Find where the given text appears and provide that cell's center as (X, Y) coordinate. 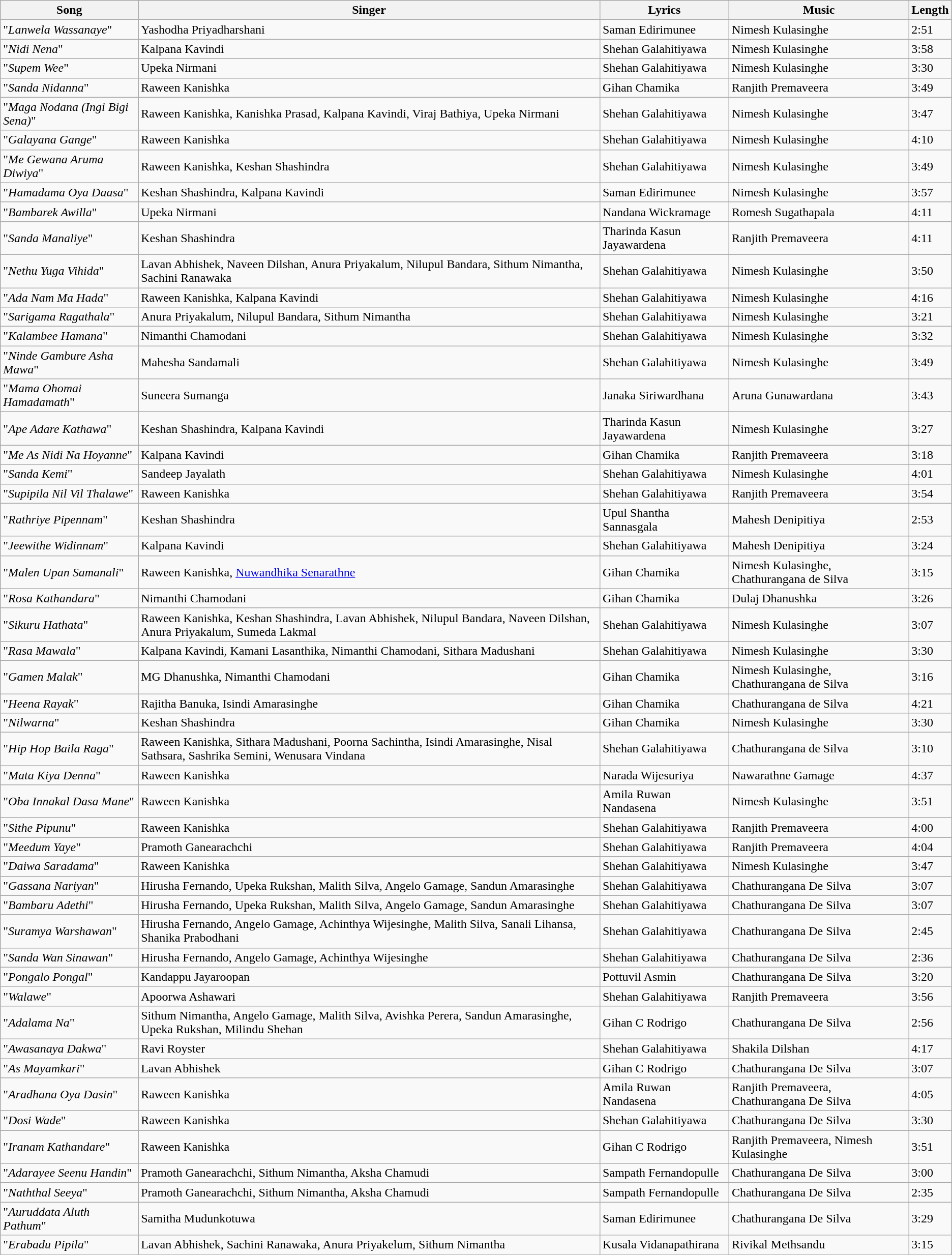
Shakila Dilshan (819, 1048)
Raween Kanishka, Keshan Shashindra (369, 166)
4:37 (930, 775)
Kandappu Jayaroopan (369, 977)
"Adarayee Seenu Handin" (69, 1173)
"Nidi Nena" (69, 49)
3:16 (930, 677)
"Lanwela Wassanaye" (69, 30)
4:00 (930, 828)
"Oba Innakal Dasa Mane" (69, 802)
Nawarathne Gamage (819, 775)
2:35 (930, 1192)
2:45 (930, 931)
3:10 (930, 749)
Rivikal Methsandu (819, 1245)
Raween Kanishka, Keshan Shashindra, Lavan Abhishek, Nilupul Bandara, Naveen Dilshan, Anura Priyakalum, Sumeda Lakmal (369, 625)
Ravi Royster (369, 1048)
"Galayana Gange" (69, 140)
"Daiwa Saradama" (69, 866)
"Iranam Kathandare" (69, 1147)
Lyrics (664, 10)
3:58 (930, 49)
"Maga Nodana (Ingi Bigi Sena)" (69, 114)
4:16 (930, 298)
Mahesha Sandamali (369, 362)
"Mama Ohomai Hamadamath" (69, 396)
4:01 (930, 474)
Janaka Siriwardhana (664, 396)
4:04 (930, 847)
Sithum Nimantha, Angelo Gamage, Malith Silva, Avishka Perera, Sandun Amarasinghe, Upeka Rukshan, Milindu Shehan (369, 1023)
Ranjith Premaveera, Nimesh Kulasinghe (819, 1147)
Samitha Mudunkotuwa (369, 1219)
"Auruddata Aluth Pathum" (69, 1219)
Raween Kanishka, Sithara Madushani, Poorna Sachintha, Isindi Amarasinghe, Nisal Sathsara, Sashrika Semini, Wenusara Vindana (369, 749)
3:29 (930, 1219)
3:00 (930, 1173)
Kusala Vidanapathirana (664, 1245)
4:17 (930, 1048)
"Adalama Na" (69, 1023)
Yashodha Priyadharshani (369, 30)
Lavan Abhishek (369, 1068)
2:56 (930, 1023)
"Erabadu Pipila" (69, 1245)
"Sanda Manaliye" (69, 238)
Ranjith Premaveera, Chathurangana De Silva (819, 1095)
"Bambaru Adethi" (69, 905)
Singer (369, 10)
Sandeep Jayalath (369, 474)
"Sikuru Hathata" (69, 625)
"Awasanaya Dakwa" (69, 1048)
3:43 (930, 396)
"Hamadama Oya Daasa" (69, 192)
3:32 (930, 336)
"Sarigama Ragathala" (69, 317)
"Ada Nam Ma Hada" (69, 298)
"Pongalo Pongal" (69, 977)
Romesh Sugathapala (819, 212)
"Meedum Yaye" (69, 847)
Upul Shantha Sannasgala (664, 520)
"Sithe Pipunu" (69, 828)
Rajitha Banuka, Isindi Amarasinghe (369, 704)
3:18 (930, 455)
Aruna Gunawardana (819, 396)
MG Dhanushka, Nimanthi Chamodani (369, 677)
"Supipila Nil Vil Thalawe" (69, 493)
4:10 (930, 140)
Pramoth Ganearachchi (369, 847)
2:53 (930, 520)
4:21 (930, 704)
"Malen Upan Samanali" (69, 572)
"Sanda Kemi" (69, 474)
"Ape Adare Kathawa" (69, 428)
Suneera Sumanga (369, 396)
Dulaj Dhanushka (819, 598)
3:57 (930, 192)
Pottuvil Asmin (664, 977)
Song (69, 10)
Hirusha Fernando, Angelo Gamage, Achinthya Wijesinghe, Malith Silva, Sanali Lihansa, Shanika Prabodhani (369, 931)
3:24 (930, 546)
3:27 (930, 428)
3:54 (930, 493)
Kalpana Kavindi, Kamani Lasanthika, Nimanthi Chamodani, Sithara Madushani (369, 651)
"Suramya Warshawan" (69, 931)
"Naththal Seeya" (69, 1192)
Music (819, 10)
"Sanda Wan Sinawan" (69, 957)
Lavan Abhishek, Naveen Dilshan, Anura Priyakalum, Nilupul Bandara, Sithum Nimantha, Sachini Ranawaka (369, 271)
"Sanda Nidanna" (69, 87)
"Aradhana Oya Dasin" (69, 1095)
Nandana Wickramage (664, 212)
2:36 (930, 957)
Hirusha Fernando, Angelo Gamage, Achinthya Wijesinghe (369, 957)
"Dosi Wade" (69, 1121)
"Ninde Gambure Asha Mawa" (69, 362)
"Rosa Kathandara" (69, 598)
"Me As Nidi Na Hoyanne" (69, 455)
Raween Kanishka, Kanishka Prasad, Kalpana Kavindi, Viraj Bathiya, Upeka Nirmani (369, 114)
"Nilwarna" (69, 723)
"Me Gewana Aruma Diwiya" (69, 166)
Raween Kanishka, Kalpana Kavindi (369, 298)
Lavan Abhishek, Sachini Ranawaka, Anura Priyakelum, Sithum Nimantha (369, 1245)
"Gassana Nariyan" (69, 886)
"Hip Hop Baila Raga" (69, 749)
3:56 (930, 996)
"Rasa Mawala" (69, 651)
"Heena Rayak" (69, 704)
"Supem Wee" (69, 68)
"Kalambee Hamana" (69, 336)
"As Mayamkari" (69, 1068)
Narada Wijesuriya (664, 775)
"Mata Kiya Denna" (69, 775)
"Walawe" (69, 996)
"Bambarek Awilla" (69, 212)
3:26 (930, 598)
Apoorwa Ashawari (369, 996)
"Gamen Malak" (69, 677)
Raween Kanishka, Nuwandhika Senarathne (369, 572)
"Jeewithe Widinnam" (69, 546)
"Rathriye Pipennam" (69, 520)
3:20 (930, 977)
Anura Priyakalum, Nilupul Bandara, Sithum Nimantha (369, 317)
3:21 (930, 317)
3:50 (930, 271)
Length (930, 10)
2:51 (930, 30)
4:05 (930, 1095)
"Nethu Yuga Vihida" (69, 271)
